Detect which cell encompasses the target text, then output its [x, y] center coordinate. 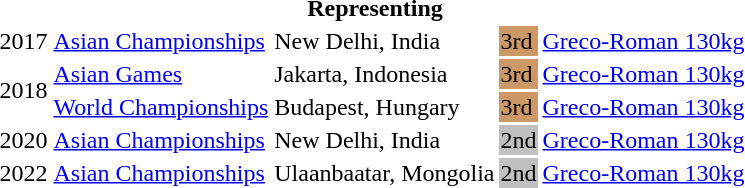
Budapest, Hungary [384, 107]
World Championships [161, 107]
Jakarta, Indonesia [384, 74]
Asian Games [161, 74]
Ulaanbaatar, Mongolia [384, 173]
